Identify which cell holds the provided text, then report its [X, Y] central coordinate. 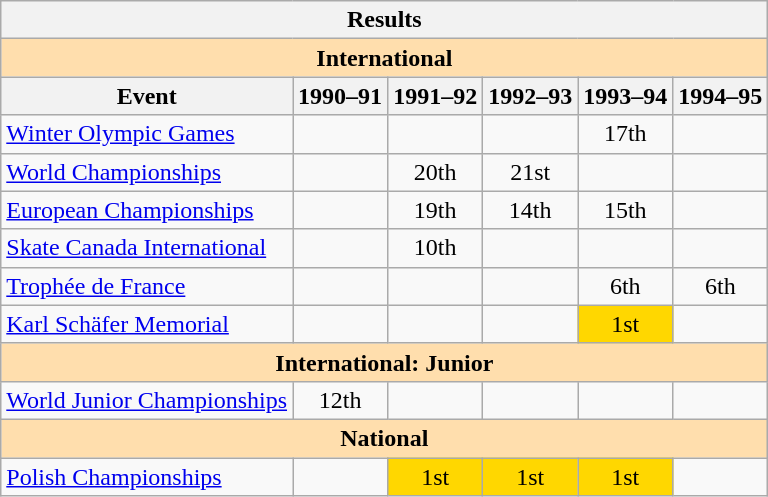
20th [436, 172]
1990–91 [340, 96]
1993–94 [626, 96]
World Championships [147, 172]
International: Junior [384, 362]
1991–92 [436, 96]
15th [626, 210]
European Championships [147, 210]
10th [436, 248]
1994–95 [720, 96]
Winter Olympic Games [147, 134]
19th [436, 210]
International [384, 58]
Polish Championships [147, 477]
21st [530, 172]
Karl Schäfer Memorial [147, 324]
Trophée de France [147, 286]
National [384, 438]
14th [530, 210]
Results [384, 20]
17th [626, 134]
Skate Canada International [147, 248]
12th [340, 400]
1992–93 [530, 96]
Event [147, 96]
World Junior Championships [147, 400]
